Scan for the cell matching the given text and deliver its (x, y) coordinate at center. 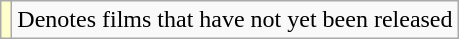
Denotes films that have not yet been released (235, 20)
